Return [x, y] of the center of cell containing provided text 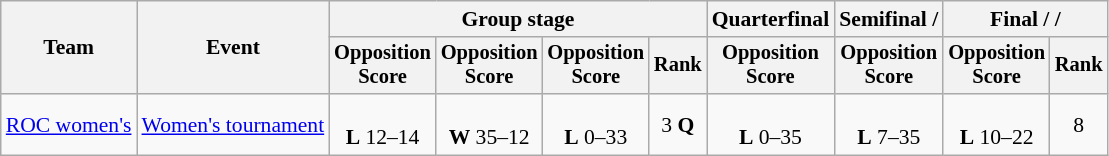
L 0–33 [596, 124]
Group stage [518, 19]
Semifinal / [888, 19]
W 35–12 [490, 124]
3 Q [678, 124]
8 [1079, 124]
Women's tournament [232, 124]
Final / / [1025, 19]
L 7–35 [888, 124]
L 10–22 [996, 124]
Quarterfinal [771, 19]
L 12–14 [382, 124]
ROC women's [69, 124]
L 0–35 [771, 124]
Team [69, 48]
Event [232, 48]
